Locate the cell with the specified text and output its (x, y) center coordinate. 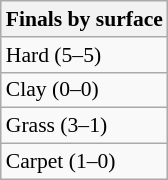
Grass (3–1) (84, 126)
Carpet (1–0) (84, 162)
Hard (5–5) (84, 55)
Finals by surface (84, 19)
Clay (0–0) (84, 90)
